Search for the cell housing the specified text and yield its [x, y] center coordinate. 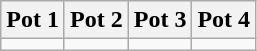
Pot 4 [224, 20]
Pot 2 [96, 20]
Pot 3 [160, 20]
Pot 1 [33, 20]
